Output the [x, y] coordinate of the center of the cell containing the given text.  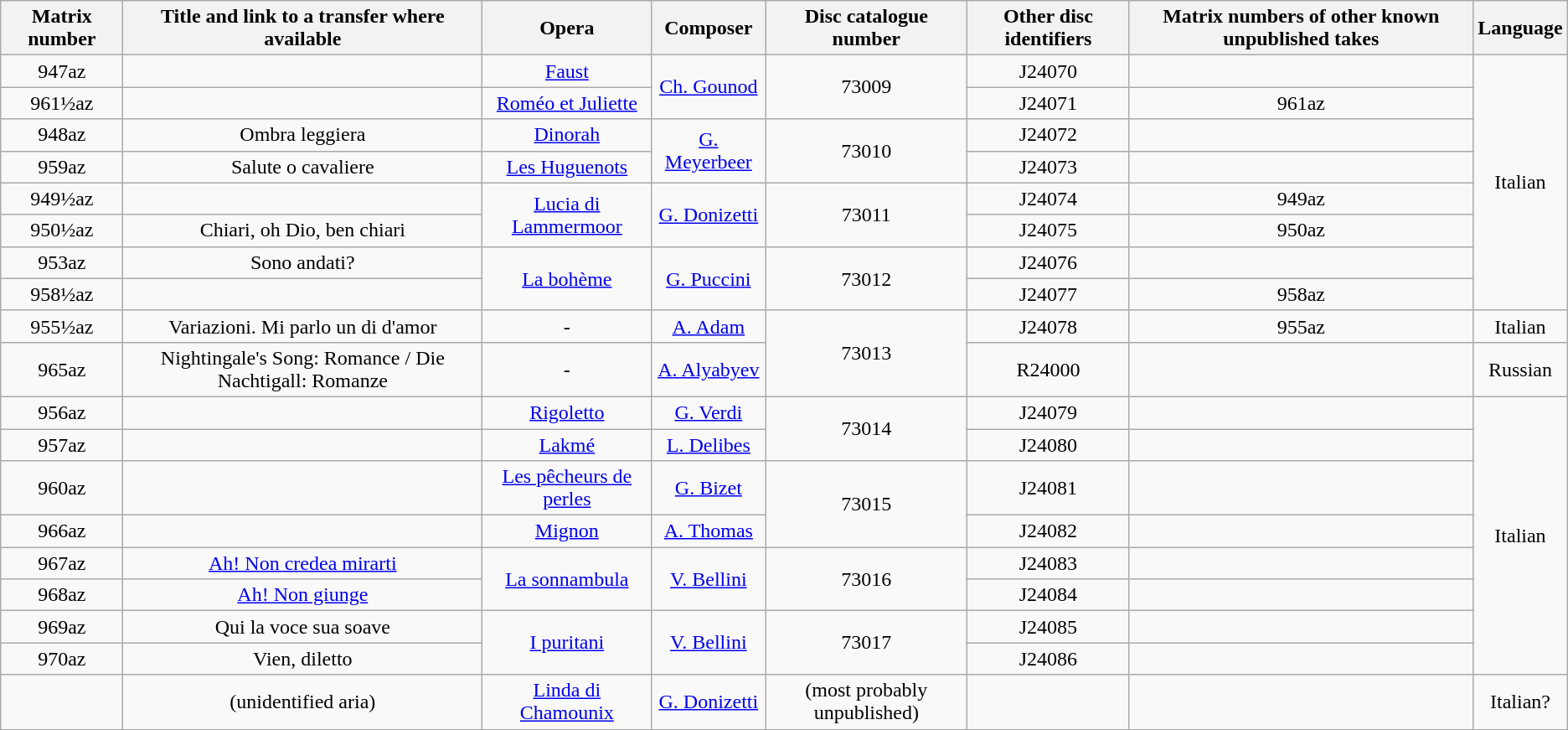
J24083 [1049, 563]
J24079 [1049, 412]
J24077 [1049, 294]
73016 [866, 579]
965az [62, 369]
A. Thomas [709, 531]
Ah! Non credea mirarti [303, 563]
Matrix number [62, 28]
Language [1521, 28]
Title and link to a transfer where available [303, 28]
Italian? [1521, 702]
J24072 [1049, 135]
Composer [709, 28]
947az [62, 71]
953az [62, 262]
L. Delibes [709, 445]
Chiari, oh Dio, ben chiari [303, 230]
Russian [1521, 369]
J24086 [1049, 659]
948az [62, 135]
956az [62, 412]
Other disc identifiers [1049, 28]
73009 [866, 87]
Lakmé [567, 445]
Variazioni. Mi parlo un di d'amor [303, 326]
A. Alyabyev [709, 369]
957az [62, 445]
J24080 [1049, 445]
73013 [866, 354]
J24071 [1049, 103]
J24075 [1049, 230]
La sonnambula [567, 579]
Dinorah [567, 135]
Les Huguenots [567, 167]
970az [62, 659]
Qui la voce sua soave [303, 627]
73011 [866, 215]
Vien, diletto [303, 659]
Matrix numbers of other known unpublished takes [1302, 28]
961az [1302, 103]
Sono andati? [303, 262]
966az [62, 531]
Lucia di Lammermoor [567, 215]
Ch. Gounod [709, 87]
73010 [866, 151]
Disc catalogue number [866, 28]
J24073 [1049, 167]
73017 [866, 643]
955½az [62, 326]
J24070 [1049, 71]
Mignon [567, 531]
950az [1302, 230]
Opera [567, 28]
73014 [866, 428]
968az [62, 595]
955az [1302, 326]
Nightingale's Song: Romance / Die Nachtigall: Romanze [303, 369]
950½az [62, 230]
G. Puccini [709, 278]
969az [62, 627]
Les pêcheurs de perles [567, 488]
Salute o cavaliere [303, 167]
Rigoletto [567, 412]
I puritani [567, 643]
958½az [62, 294]
J24078 [1049, 326]
960az [62, 488]
(unidentified aria) [303, 702]
G. Verdi [709, 412]
J24082 [1049, 531]
G. Meyerbeer [709, 151]
Ombra leggiera [303, 135]
J24074 [1049, 199]
Faust [567, 71]
Roméo et Juliette [567, 103]
967az [62, 563]
A. Adam [709, 326]
Ah! Non giunge [303, 595]
73012 [866, 278]
R24000 [1049, 369]
J24085 [1049, 627]
958az [1302, 294]
959az [62, 167]
949½az [62, 199]
961½az [62, 103]
G. Bizet [709, 488]
73015 [866, 505]
(most probably unpublished) [866, 702]
949az [1302, 199]
Linda di Chamounix [567, 702]
J24076 [1049, 262]
La bohème [567, 278]
J24084 [1049, 595]
J24081 [1049, 488]
